Locate the cell with the specified text and output its [X, Y] center coordinate. 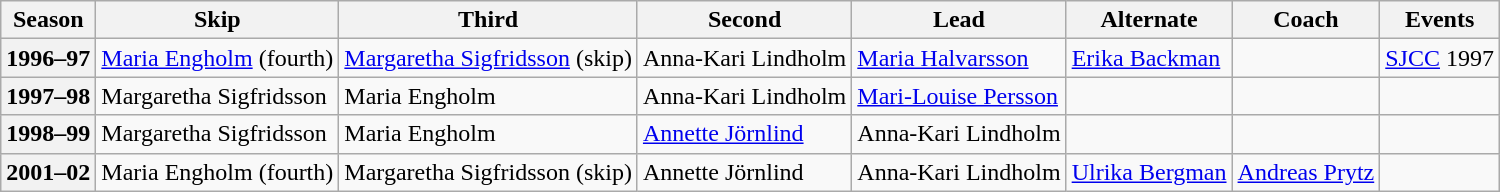
Coach [1306, 20]
Alternate [1149, 20]
1996–97 [48, 58]
SJCC 1997 [1440, 58]
Skip [218, 20]
Ulrika Bergman [1149, 172]
Erika Backman [1149, 58]
Season [48, 20]
Mari-Louise Persson [959, 96]
Third [488, 20]
1997–98 [48, 96]
Andreas Prytz [1306, 172]
Second [744, 20]
1998–99 [48, 134]
2001–02 [48, 172]
Events [1440, 20]
Maria Halvarsson [959, 58]
Lead [959, 20]
